Pinpoint the cell where the given text exists, returning its (x, y) midpoint coordinate. 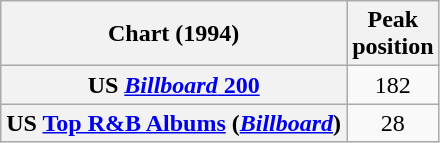
Chart (1994) (174, 34)
US Top R&B Albums (Billboard) (174, 123)
US Billboard 200 (174, 85)
28 (393, 123)
Peak position (393, 34)
182 (393, 85)
